Extract the (x, y) coordinate from the center of the cell holding the provided text.  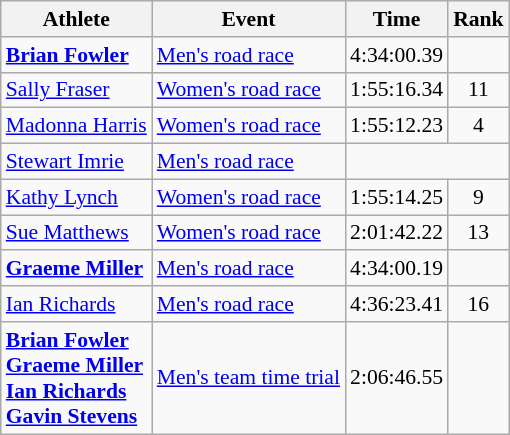
1:55:12.23 (396, 126)
16 (478, 304)
4 (478, 126)
Brian FowlerGraeme MillerIan RichardsGavin Stevens (76, 378)
2:01:42.22 (396, 233)
Event (248, 19)
2:06:46.55 (396, 378)
1:55:14.25 (396, 197)
Athlete (76, 19)
Sue Matthews (76, 233)
Time (396, 19)
Kathy Lynch (76, 197)
4:36:23.41 (396, 304)
Ian Richards (76, 304)
Madonna Harris (76, 126)
4:34:00.39 (396, 55)
13 (478, 233)
Rank (478, 19)
4:34:00.19 (396, 269)
9 (478, 197)
Graeme Miller (76, 269)
Brian Fowler (76, 55)
Men's team time trial (248, 378)
Sally Fraser (76, 90)
Stewart Imrie (76, 162)
11 (478, 90)
1:55:16.34 (396, 90)
